From the cell containing the given text, extract its center point as [x, y] coordinate. 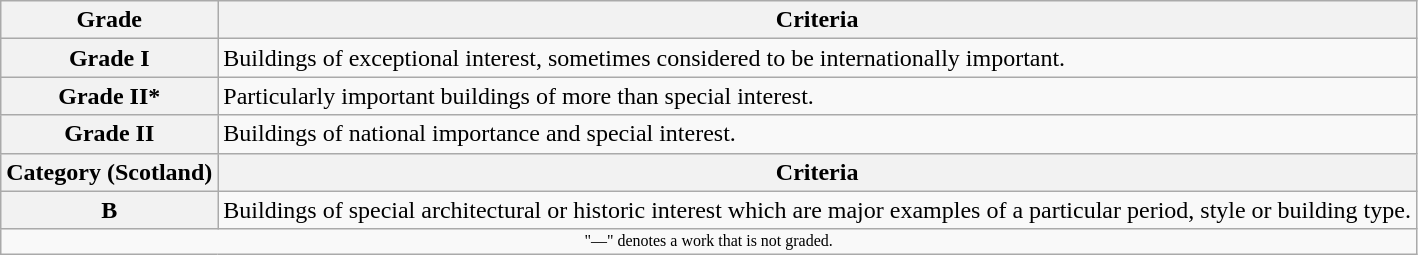
Grade [110, 20]
Buildings of national importance and special interest. [818, 134]
Particularly important buildings of more than special interest. [818, 96]
Grade II* [110, 96]
Buildings of exceptional interest, sometimes considered to be internationally important. [818, 58]
Category (Scotland) [110, 172]
Buildings of special architectural or historic interest which are major examples of a particular period, style or building type. [818, 210]
"—" denotes a work that is not graded. [709, 241]
B [110, 210]
Grade II [110, 134]
Grade I [110, 58]
